Extract the (X, Y) coordinate from the center of the cell holding the provided text.  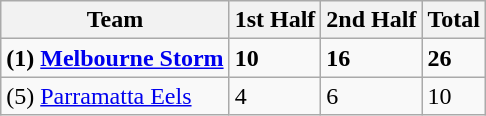
(5) Parramatta Eels (115, 96)
6 (372, 96)
26 (454, 58)
Team (115, 20)
4 (275, 96)
1st Half (275, 20)
2nd Half (372, 20)
(1) Melbourne Storm (115, 58)
Total (454, 20)
16 (372, 58)
